Output the [x, y] coordinate of the center of the cell containing the given text.  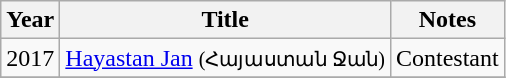
Hayastan Jan (Հայաստան Ջան) [226, 58]
Contestant [447, 58]
2017 [30, 58]
Notes [447, 20]
Title [226, 20]
Year [30, 20]
